Search for the cell housing the specified text and yield its (X, Y) center coordinate. 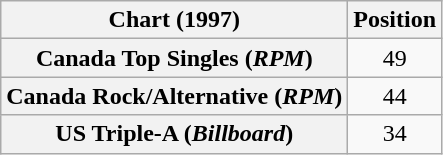
34 (395, 134)
US Triple-A (Billboard) (174, 134)
Position (395, 20)
49 (395, 58)
Canada Rock/Alternative (RPM) (174, 96)
44 (395, 96)
Chart (1997) (174, 20)
Canada Top Singles (RPM) (174, 58)
